Output the [x, y] coordinate of the center of the cell containing the given text.  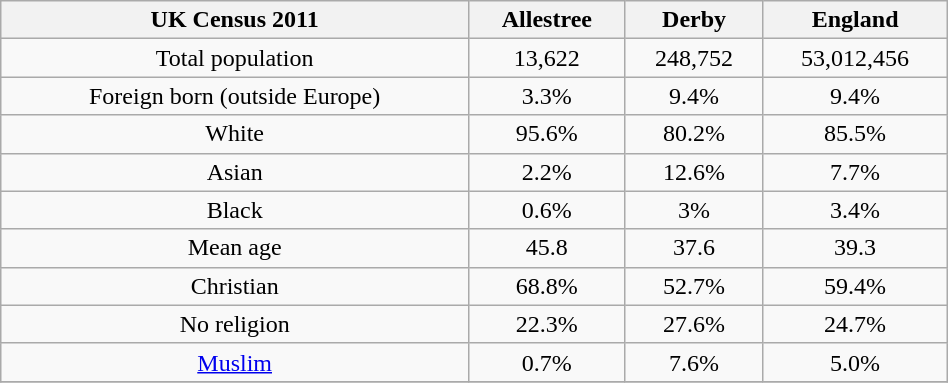
5.0% [855, 362]
3.3% [548, 96]
95.6% [548, 134]
Total population [235, 58]
Foreign born (outside Europe) [235, 96]
England [855, 20]
No religion [235, 324]
39.3 [855, 248]
13,622 [548, 58]
Muslim [235, 362]
80.2% [694, 134]
12.6% [694, 172]
27.6% [694, 324]
85.5% [855, 134]
24.7% [855, 324]
3.4% [855, 210]
2.2% [548, 172]
Allestree [548, 20]
22.3% [548, 324]
Asian [235, 172]
7.7% [855, 172]
53,012,456 [855, 58]
Christian [235, 286]
7.6% [694, 362]
52.7% [694, 286]
Mean age [235, 248]
59.4% [855, 286]
68.8% [548, 286]
3% [694, 210]
Derby [694, 20]
UK Census 2011 [235, 20]
0.7% [548, 362]
White [235, 134]
37.6 [694, 248]
0.6% [548, 210]
248,752 [694, 58]
45.8 [548, 248]
Black [235, 210]
